Determine the [x, y] coordinate at the center of the cell enclosing the given text.  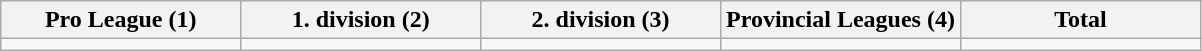
Total [1080, 20]
2. division (3) [601, 20]
Provincial Leagues (4) [841, 20]
1. division (2) [361, 20]
Pro League (1) [121, 20]
